Identify which cell holds the provided text, then report its (X, Y) central coordinate. 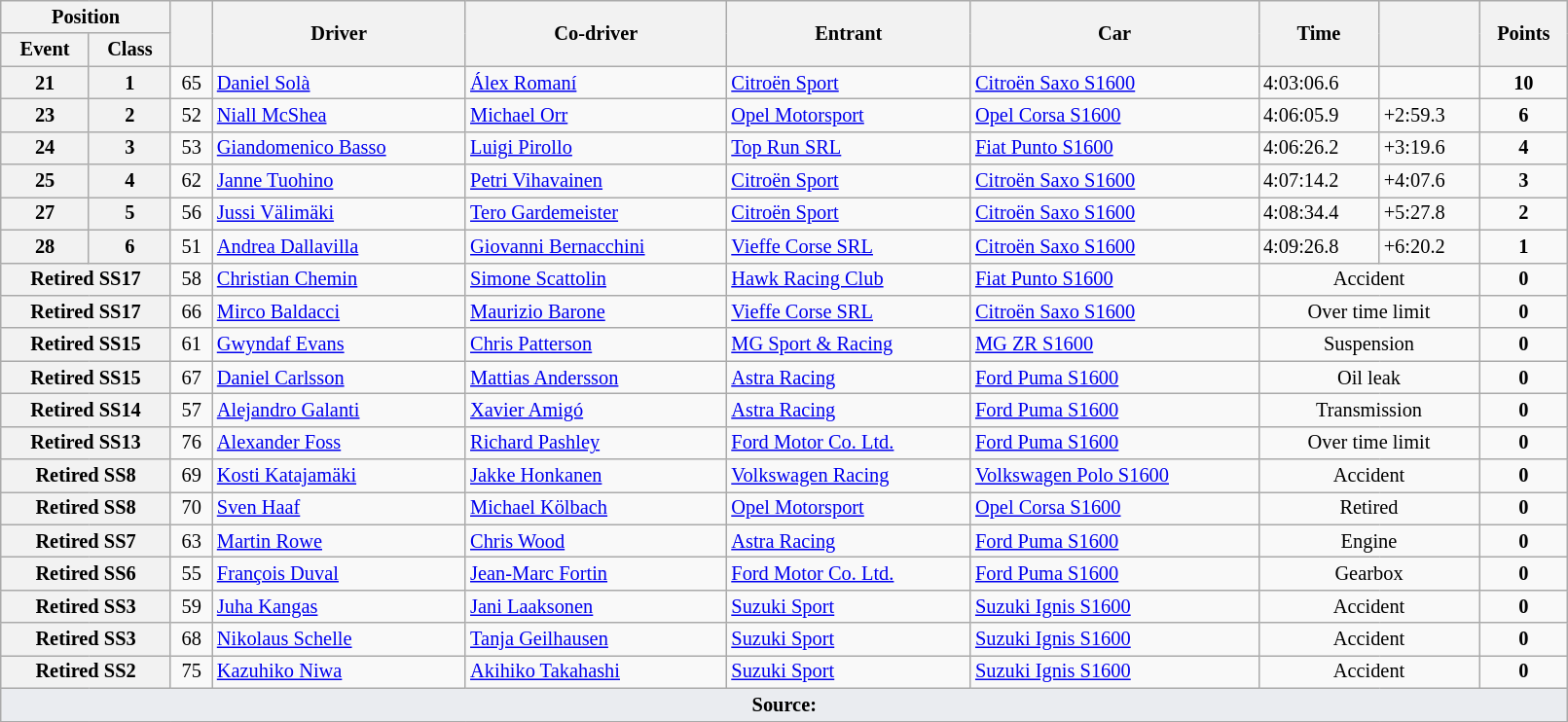
Gearbox (1368, 573)
Entrant (849, 33)
Mirco Baldacci (339, 311)
10 (1524, 83)
25 (45, 181)
Jean-Marc Fortin (596, 573)
Jakke Honkanen (596, 476)
Suspension (1368, 344)
59 (191, 606)
21 (45, 83)
Juha Kangas (339, 606)
Daniel Carlsson (339, 378)
Time (1319, 33)
Kazuhiko Niwa (339, 671)
+6:20.2 (1429, 246)
70 (191, 508)
Hawk Racing Club (849, 279)
+4:07.6 (1429, 181)
Tanja Geilhausen (596, 639)
Jussi Välimäki (339, 213)
4:09:26.8 (1319, 246)
Luigi Pirollo (596, 148)
Simone Scattolin (596, 279)
+2:59.3 (1429, 115)
4:07:14.2 (1319, 181)
4:08:34.4 (1319, 213)
55 (191, 573)
Nikolaus Schelle (339, 639)
76 (191, 443)
62 (191, 181)
5 (129, 213)
56 (191, 213)
Álex Romaní (596, 83)
Chris Wood (596, 541)
69 (191, 476)
+3:19.6 (1429, 148)
Retired SS7 (86, 541)
Position (86, 17)
Points (1524, 33)
Chris Patterson (596, 344)
28 (45, 246)
Martin Rowe (339, 541)
51 (191, 246)
4:06:05.9 (1319, 115)
Co-driver (596, 33)
Niall McShea (339, 115)
61 (191, 344)
Gwyndaf Evans (339, 344)
Richard Pashley (596, 443)
Mattias Andersson (596, 378)
MG Sport & Racing (849, 344)
Giovanni Bernacchini (596, 246)
Transmission (1368, 410)
MG ZR S1600 (1114, 344)
Petri Vihavainen (596, 181)
75 (191, 671)
Retired SS6 (86, 573)
Class (129, 50)
Giandomenico Basso (339, 148)
Retired SS2 (86, 671)
58 (191, 279)
Alexander Foss (339, 443)
Engine (1368, 541)
Christian Chemin (339, 279)
63 (191, 541)
Retired (1368, 508)
Event (45, 50)
67 (191, 378)
Sven Haaf (339, 508)
65 (191, 83)
23 (45, 115)
Volkswagen Polo S1600 (1114, 476)
Maurizio Barone (596, 311)
24 (45, 148)
53 (191, 148)
4:06:26.2 (1319, 148)
Tero Gardemeister (596, 213)
Akihiko Takahashi (596, 671)
Michael Kölbach (596, 508)
Jani Laaksonen (596, 606)
Daniel Solà (339, 83)
Volkswagen Racing (849, 476)
Source: (784, 704)
Andrea Dallavilla (339, 246)
57 (191, 410)
François Duval (339, 573)
Kosti Katajamäki (339, 476)
+5:27.8 (1429, 213)
Janne Tuohino (339, 181)
Top Run SRL (849, 148)
Retired SS13 (86, 443)
Xavier Amigó (596, 410)
4:03:06.6 (1319, 83)
68 (191, 639)
Driver (339, 33)
Retired SS14 (86, 410)
52 (191, 115)
Car (1114, 33)
Alejandro Galanti (339, 410)
66 (191, 311)
Oil leak (1368, 378)
27 (45, 213)
Michael Orr (596, 115)
